Output the [x, y] coordinate of the center of the cell containing the given text.  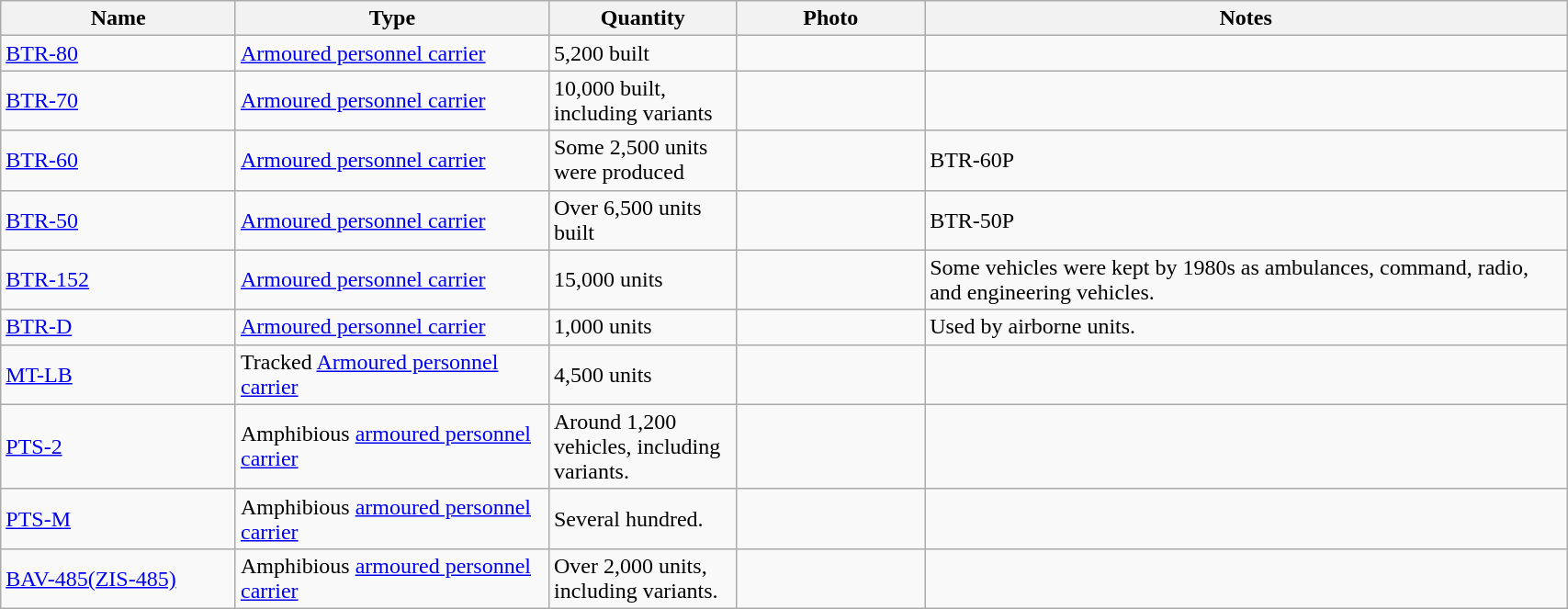
1,000 units [643, 327]
BTR-80 [118, 53]
BTR-60 [118, 160]
BTR-50P [1246, 220]
Some 2,500 units were produced [643, 160]
BAV-485(ZIS-485) [118, 579]
BTR-50 [118, 220]
PTS-M [118, 518]
Tracked Armoured personnel carrier [391, 375]
BTR-152 [118, 279]
Name [118, 18]
Around 1,200 vehicles, including variants. [643, 446]
10,000 built, including variants [643, 101]
MT-LB [118, 375]
Some vehicles were kept by 1980s as ambulances, command, radio, and engineering vehicles. [1246, 279]
BTR-70 [118, 101]
5,200 built [643, 53]
Type [391, 18]
PTS-2 [118, 446]
Several hundred. [643, 518]
Quantity [643, 18]
15,000 units [643, 279]
Notes [1246, 18]
Over 2,000 units, including variants. [643, 579]
Photo [830, 18]
4,500 units [643, 375]
Used by airborne units. [1246, 327]
BTR-D [118, 327]
Over 6,500 units built [643, 220]
BTR-60P [1246, 160]
